From the cell containing the given text, extract its center point as (x, y) coordinate. 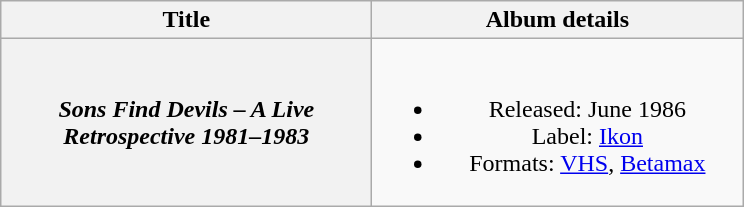
Sons Find Devils – A Live Retrospective 1981–1983 (186, 122)
Album details (558, 20)
Title (186, 20)
Released: June 1986Label: IkonFormats: VHS, Betamax (558, 122)
